Pinpoint the cell where the given text exists, returning its [x, y] midpoint coordinate. 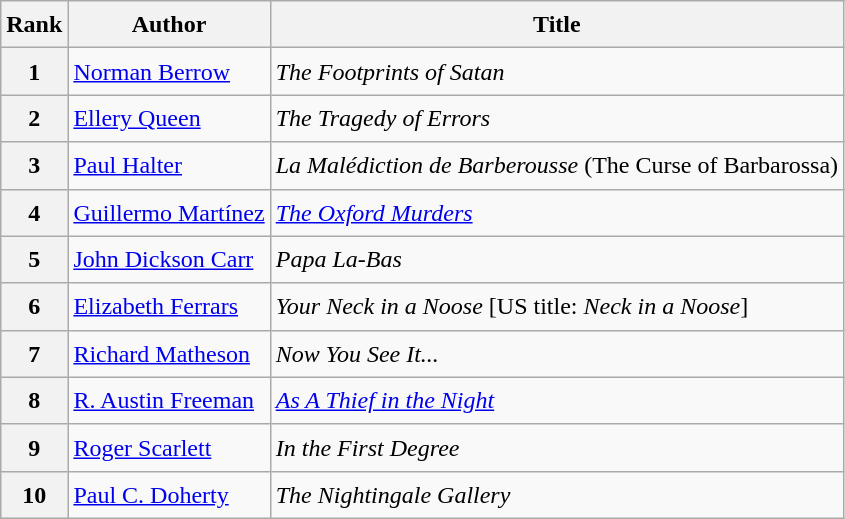
Rank [34, 24]
Ellery Queen [169, 118]
The Oxford Murders [556, 212]
As A Thief in the Night [556, 400]
Your Neck in a Noose [US title: Neck in a Noose] [556, 306]
Title [556, 24]
The Footprints of Satan [556, 72]
R. Austin Freeman [169, 400]
Now You See It... [556, 354]
Norman Berrow [169, 72]
6 [34, 306]
8 [34, 400]
La Malédiction de Barberousse (The Curse of Barbarossa) [556, 166]
4 [34, 212]
Papa La-Bas [556, 260]
In the First Degree [556, 448]
The Tragedy of Errors [556, 118]
Paul Halter [169, 166]
9 [34, 448]
Guillermo Martínez [169, 212]
Richard Matheson [169, 354]
10 [34, 494]
7 [34, 354]
1 [34, 72]
Author [169, 24]
Elizabeth Ferrars [169, 306]
Roger Scarlett [169, 448]
John Dickson Carr [169, 260]
Paul C. Doherty [169, 494]
3 [34, 166]
5 [34, 260]
The Nightingale Gallery [556, 494]
2 [34, 118]
